Extract the [x, y] coordinate from the center of the cell holding the provided text.  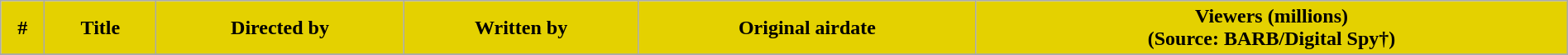
# [23, 28]
Directed by [280, 28]
Original airdate [807, 28]
Viewers (millions)(Source: BARB/Digital Spy†) [1272, 28]
Written by [521, 28]
Title [101, 28]
